Return [x, y] of the center of cell containing provided text 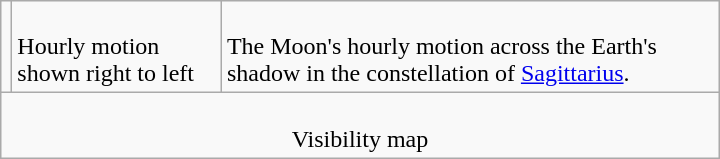
The Moon's hourly motion across the Earth's shadow in the constellation of Sagittarius. [470, 47]
Visibility map [360, 126]
Hourly motion shown right to left [117, 47]
